Scan for the cell matching the given text and deliver its [x, y] coordinate at center. 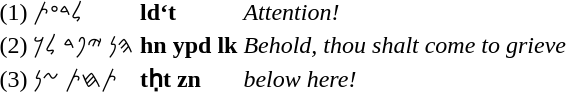
𐤄𐤍 𐤉𐤐𐤃 𐤋𐤊 [84, 45]
hn ypd lk [188, 45]
